Provide the (x, y) coordinate of the cell's center where the given text is located.  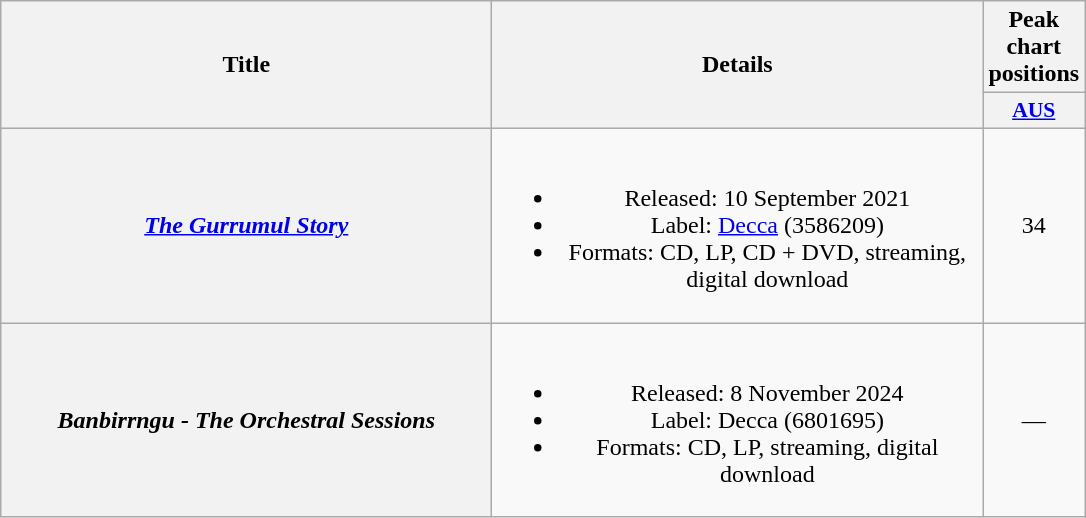
Details (738, 65)
AUS (1034, 111)
Released: 10 September 2021Label: Decca (3586209)Formats: CD, LP, CD + DVD, streaming, digital download (738, 225)
The Gurrumul Story (246, 225)
— (1034, 419)
Released: 8 November 2024Label: Decca (6801695)Formats: CD, LP, streaming, digital download (738, 419)
Title (246, 65)
Peak chart positions (1034, 47)
Banbirrngu - The Orchestral Sessions (246, 419)
34 (1034, 225)
